Scan for the cell matching the given text and deliver its [X, Y] coordinate at center. 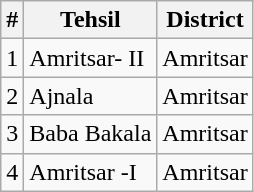
# [12, 20]
Tehsil [90, 20]
Ajnala [90, 96]
3 [12, 134]
4 [12, 172]
2 [12, 96]
Amritsar -I [90, 172]
Amritsar- II [90, 58]
1 [12, 58]
Baba Bakala [90, 134]
District [205, 20]
